Return [x, y] of the center of cell containing provided text 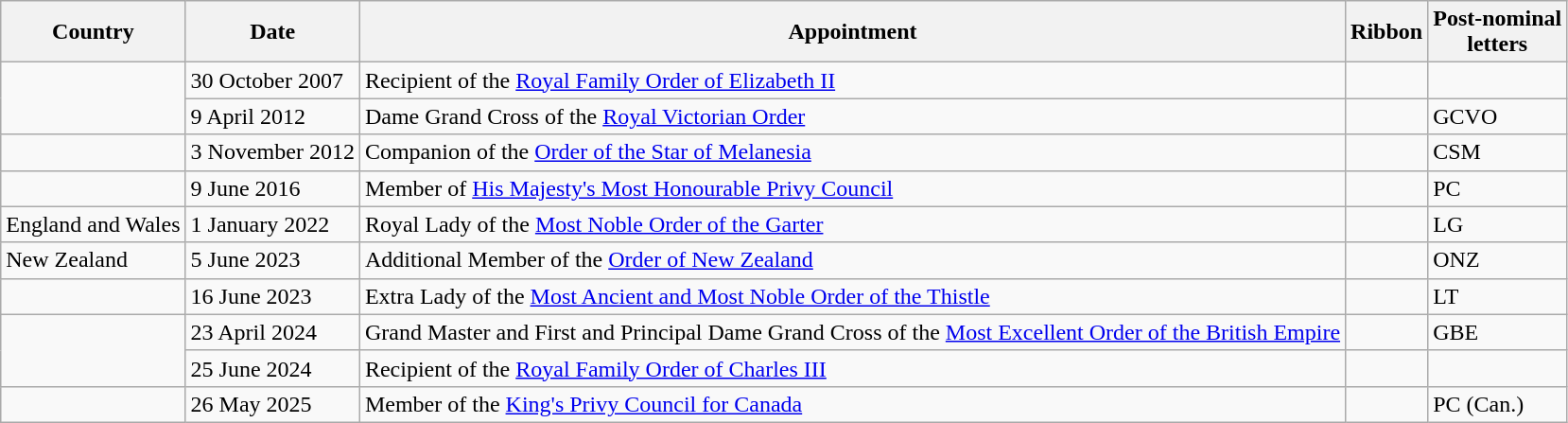
25 June 2024 [272, 368]
30 October 2007 [272, 80]
Dame Grand Cross of the Royal Victorian Order [852, 116]
Recipient of the Royal Family Order of Elizabeth II [852, 80]
Appointment [852, 32]
Extra Lady of the Most Ancient and Most Noble Order of the Thistle [852, 296]
LG [1498, 224]
5 June 2023 [272, 260]
3 November 2012 [272, 152]
1 January 2022 [272, 224]
PC (Can.) [1498, 404]
ONZ [1498, 260]
PC [1498, 188]
Date [272, 32]
Royal Lady of the Most Noble Order of the Garter [852, 224]
Grand Master and First and Principal Dame Grand Cross of the Most Excellent Order of the British Empire [852, 332]
England and Wales [93, 224]
Member of His Majesty's Most Honourable Privy Council [852, 188]
Additional Member of the Order of New Zealand [852, 260]
Member of the King's Privy Council for Canada [852, 404]
LT [1498, 296]
Ribbon [1386, 32]
16 June 2023 [272, 296]
New Zealand [93, 260]
23 April 2024 [272, 332]
GBE [1498, 332]
9 June 2016 [272, 188]
GCVO [1498, 116]
26 May 2025 [272, 404]
Recipient of the Royal Family Order of Charles III [852, 368]
CSM [1498, 152]
Post-nominalletters [1498, 32]
9 April 2012 [272, 116]
Country [93, 32]
Companion of the Order of the Star of Melanesia [852, 152]
